Find where the given text appears and provide that cell's center as [X, Y] coordinate. 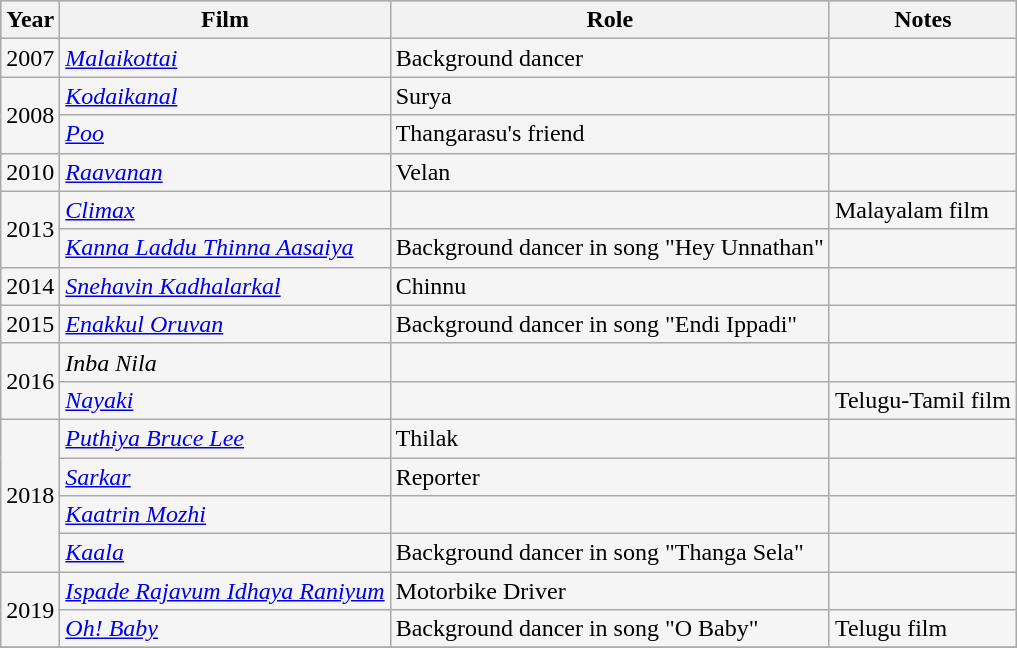
Background dancer in song "Endi Ippadi" [610, 324]
2013 [30, 229]
Background dancer in song "Thanga Sela" [610, 553]
Malayalam film [922, 210]
2014 [30, 286]
Thilak [610, 438]
Background dancer in song "O Baby" [610, 629]
Thangarasu's friend [610, 134]
Kodaikanal [225, 96]
Nayaki [225, 400]
Climax [225, 210]
2008 [30, 115]
2018 [30, 495]
2010 [30, 172]
Ispade Rajavum Idhaya Raniyum [225, 591]
Notes [922, 20]
Year [30, 20]
Background dancer [610, 58]
Telugu-Tamil film [922, 400]
Chinnu [610, 286]
2019 [30, 610]
Malaikottai [225, 58]
Snehavin Kadhalarkal [225, 286]
Raavanan [225, 172]
Enakkul Oruvan [225, 324]
Oh! Baby [225, 629]
Kaatrin Mozhi [225, 515]
Puthiya Bruce Lee [225, 438]
2007 [30, 58]
Role [610, 20]
2016 [30, 381]
Poo [225, 134]
Reporter [610, 477]
Film [225, 20]
Kaala [225, 553]
2015 [30, 324]
Velan [610, 172]
Surya [610, 96]
Telugu film [922, 629]
Background dancer in song "Hey Unnathan" [610, 248]
Motorbike Driver [610, 591]
Sarkar [225, 477]
Kanna Laddu Thinna Aasaiya [225, 248]
Inba Nila [225, 362]
